Search for the cell housing the specified text and yield its [x, y] center coordinate. 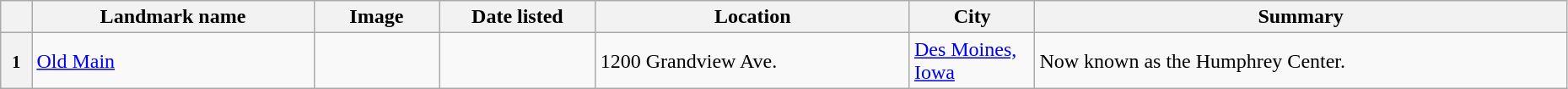
1200 Grandview Ave. [752, 61]
Image [376, 17]
Landmark name [173, 17]
Location [752, 17]
Date listed [518, 17]
Summary [1301, 17]
Old Main [173, 61]
Des Moines, Iowa [972, 61]
1 [17, 61]
Now known as the Humphrey Center. [1301, 61]
City [972, 17]
